Identify which cell holds the provided text, then report its (x, y) central coordinate. 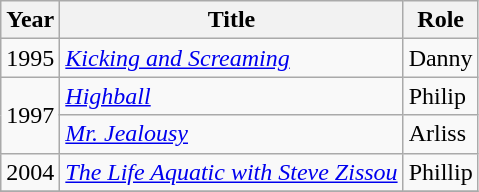
Role (440, 20)
Philip (440, 96)
1995 (30, 58)
Arliss (440, 134)
Year (30, 20)
Kicking and Screaming (232, 58)
Mr. Jealousy (232, 134)
Title (232, 20)
Danny (440, 58)
2004 (30, 172)
The Life Aquatic with Steve Zissou (232, 172)
Highball (232, 96)
1997 (30, 115)
Phillip (440, 172)
